Scan for the cell matching the given text and deliver its (x, y) coordinate at center. 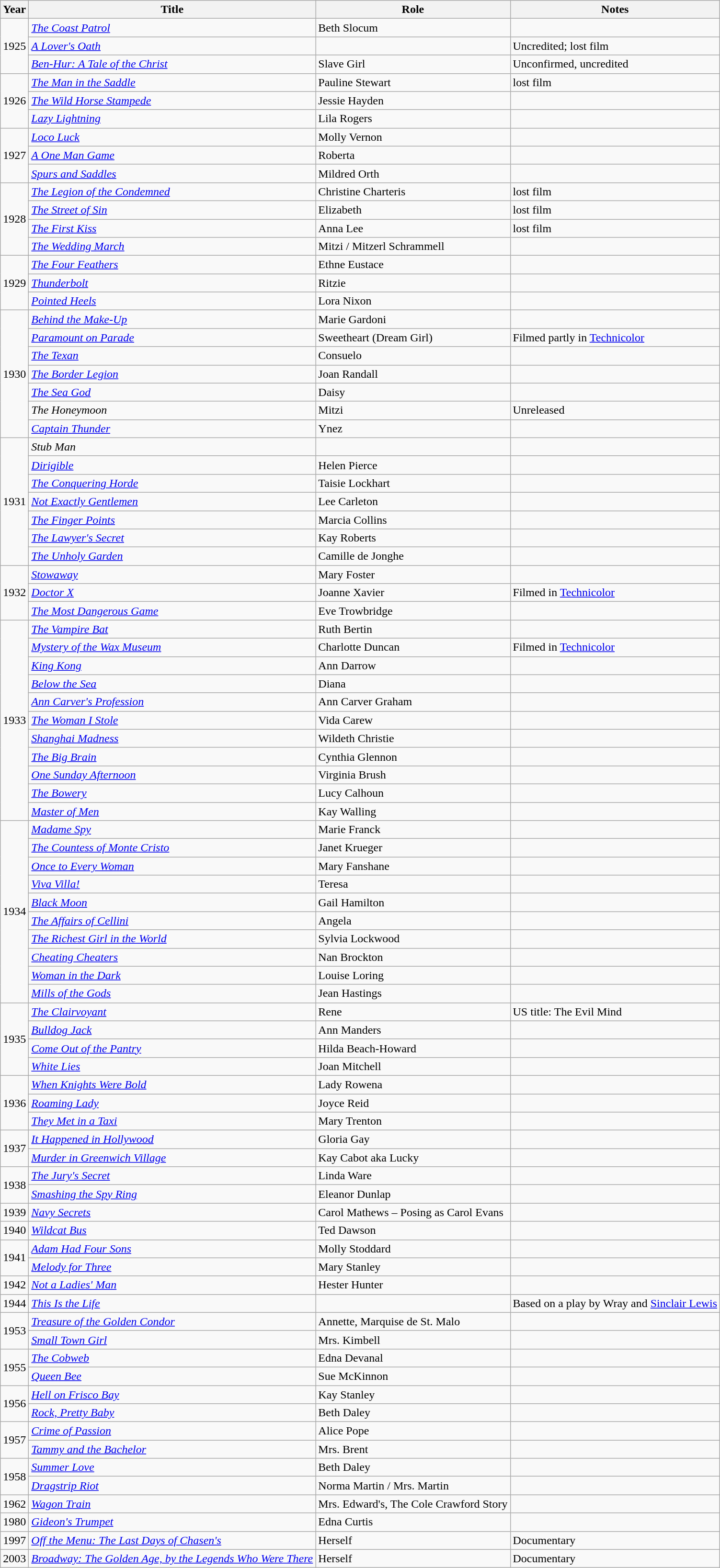
Title (172, 10)
Unreleased (615, 410)
1953 (14, 1331)
Mary Trenton (413, 1121)
Broadway: The Golden Age, by the Legends Who Were There (172, 1558)
1955 (14, 1367)
Virginia Brush (413, 775)
Wildcat Bus (172, 1230)
Navy Secrets (172, 1212)
Behind the Make-Up (172, 319)
Jean Hastings (413, 993)
Master of Men (172, 812)
Cheating Cheaters (172, 957)
1929 (14, 283)
Stowaway (172, 575)
Kay Walling (413, 812)
Crime of Passion (172, 1431)
Madame Spy (172, 830)
The Most Dangerous Game (172, 611)
The Big Brain (172, 756)
1956 (14, 1404)
Elizabeth (413, 210)
Edna Curtis (413, 1522)
Charlotte Duncan (413, 647)
Joanne Xavier (413, 593)
1925 (14, 46)
Joyce Reid (413, 1103)
Viva Villa! (172, 884)
Eleanor Dunlap (413, 1194)
Year (14, 10)
The Texan (172, 356)
Smashing the Spy Ring (172, 1194)
Hester Hunter (413, 1285)
Nan Brockton (413, 957)
Annette, Marquise de St. Malo (413, 1321)
Janet Krueger (413, 848)
Taisie Lockhart (413, 483)
Mary Fanshane (413, 866)
Mitzi (413, 410)
The Jury's Secret (172, 1176)
Not Exactly Gentlemen (172, 501)
Lila Rogers (413, 119)
Summer Love (172, 1467)
Pauline Stewart (413, 82)
Uncredited; lost film (615, 46)
Marcia Collins (413, 519)
The Affairs of Cellini (172, 921)
1928 (14, 219)
1934 (14, 912)
Cynthia Glennon (413, 756)
Angela (413, 921)
Once to Every Woman (172, 866)
1962 (14, 1504)
Shanghai Madness (172, 738)
Ritzie (413, 283)
Edna Devanal (413, 1358)
Kay Stanley (413, 1395)
Pointed Heels (172, 301)
Louise Loring (413, 975)
Ethne Eustace (413, 265)
The Coast Patrol (172, 28)
Murder in Greenwich Village (172, 1158)
Anna Lee (413, 228)
Ann Darrow (413, 666)
1957 (14, 1440)
The Wild Horse Stampede (172, 101)
1926 (14, 101)
Treasure of the Golden Condor (172, 1321)
Daisy (413, 392)
Ynez (413, 429)
Joan Randall (413, 374)
The Man in the Saddle (172, 82)
Lee Carleton (413, 501)
Teresa (413, 884)
Camille de Jonghe (413, 556)
Slave Girl (413, 64)
Vida Carew (413, 720)
Hilda Beach-Howard (413, 1048)
1933 (14, 720)
Mary Stanley (413, 1267)
Mrs. Edward's, The Cole Crawford Story (413, 1504)
Alice Pope (413, 1431)
Diana (413, 684)
Off the Menu: The Last Days of Chasen's (172, 1540)
This Is the Life (172, 1303)
1938 (14, 1185)
Christine Charteris (413, 192)
Mystery of the Wax Museum (172, 647)
Come Out of the Pantry (172, 1048)
Ruth Bertin (413, 629)
Rene (413, 1012)
Dragstrip Riot (172, 1486)
Stub Man (172, 447)
The Legion of the Condemned (172, 192)
Lora Nixon (413, 301)
Molly Stoddard (413, 1249)
Mary Foster (413, 575)
The Woman I Stole (172, 720)
Wagon Train (172, 1504)
Small Town Girl (172, 1340)
Mills of the Gods (172, 993)
Loco Luck (172, 137)
The Conquering Horde (172, 483)
A One Man Game (172, 155)
Mitzi / Mitzerl Schrammell (413, 247)
Paramount on Parade (172, 338)
1936 (14, 1103)
Black Moon (172, 902)
Joan Mitchell (413, 1066)
The Lawyer's Secret (172, 538)
The Finger Points (172, 519)
Spurs and Saddles (172, 173)
Not a Ladies' Man (172, 1285)
1937 (14, 1149)
Below the Sea (172, 684)
Linda Ware (413, 1176)
It Happened in Hollywood (172, 1139)
Mrs. Kimbell (413, 1340)
Sweetheart (Dream Girl) (413, 338)
1980 (14, 1522)
Marie Gardoni (413, 319)
Sylvia Lockwood (413, 939)
A Lover's Oath (172, 46)
Doctor X (172, 593)
Rock, Pretty Baby (172, 1413)
Lucy Calhoun (413, 793)
Thunderbolt (172, 283)
Melody for Three (172, 1267)
Carol Mathews – Posing as Carol Evans (413, 1212)
They Met in a Taxi (172, 1121)
The Four Feathers (172, 265)
Helen Pierce (413, 465)
Roaming Lady (172, 1103)
Sue McKinnon (413, 1376)
Roberta (413, 155)
Ann Carver's Profession (172, 702)
Lady Rowena (413, 1084)
White Lies (172, 1066)
Ann Manders (413, 1030)
Tammy and the Bachelor (172, 1449)
1944 (14, 1303)
1941 (14, 1258)
Kay Cabot aka Lucky (413, 1158)
Ann Carver Graham (413, 702)
One Sunday Afternoon (172, 775)
The Unholy Garden (172, 556)
1958 (14, 1477)
Gideon's Trumpet (172, 1522)
Dirigible (172, 465)
1931 (14, 501)
1940 (14, 1230)
The Wedding March (172, 247)
Wildeth Christie (413, 738)
Jessie Hayden (413, 101)
Molly Vernon (413, 137)
Norma Martin / Mrs. Martin (413, 1486)
King Kong (172, 666)
1930 (14, 374)
The Honeymoon (172, 410)
Consuelo (413, 356)
2003 (14, 1558)
When Knights Were Bold (172, 1084)
US title: The Evil Mind (615, 1012)
Adam Had Four Sons (172, 1249)
Kay Roberts (413, 538)
Notes (615, 10)
Gloria Gay (413, 1139)
Role (413, 10)
The Clairvoyant (172, 1012)
The Sea God (172, 392)
Captain Thunder (172, 429)
The Vampire Bat (172, 629)
Mildred Orth (413, 173)
Marie Franck (413, 830)
The Street of Sin (172, 210)
1927 (14, 155)
Filmed partly in Technicolor (615, 338)
The Bowery (172, 793)
Mrs. Brent (413, 1449)
The Border Legion (172, 374)
Beth Slocum (413, 28)
The Richest Girl in the World (172, 939)
1939 (14, 1212)
Eve Trowbridge (413, 611)
The Countess of Monte Cristo (172, 848)
Ben-Hur: A Tale of the Christ (172, 64)
The First Kiss (172, 228)
Ted Dawson (413, 1230)
1942 (14, 1285)
Bulldog Jack (172, 1030)
Queen Bee (172, 1376)
1932 (14, 593)
Unconfirmed, uncredited (615, 64)
Lazy Lightning (172, 119)
1997 (14, 1540)
Woman in the Dark (172, 975)
Hell on Frisco Bay (172, 1395)
Gail Hamilton (413, 902)
The Cobweb (172, 1358)
1935 (14, 1039)
Based on a play by Wray and Sinclair Lewis (615, 1303)
